Scan for the cell matching the given text and deliver its [X, Y] coordinate at center. 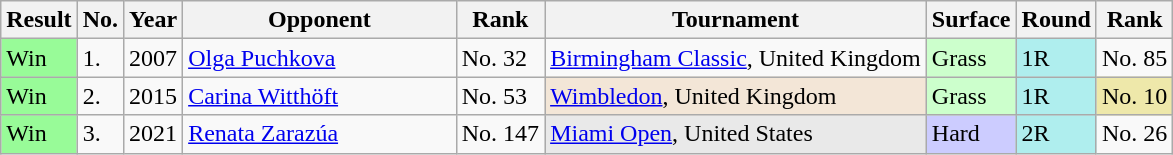
No. 10 [1134, 96]
2015 [154, 96]
2007 [154, 58]
Renata Zarazúa [320, 134]
Carina Witthöft [320, 96]
Olga Puchkova [320, 58]
No. 85 [1134, 58]
2R [1056, 134]
No. 26 [1134, 134]
Opponent [320, 20]
No. 32 [500, 58]
No. [100, 20]
3. [100, 134]
No. 53 [500, 96]
Round [1056, 20]
1. [100, 58]
2021 [154, 134]
Hard [971, 134]
Surface [971, 20]
2. [100, 96]
Wimbledon, United Kingdom [736, 96]
Tournament [736, 20]
Miami Open, United States [736, 134]
Birmingham Classic, United Kingdom [736, 58]
Year [154, 20]
No. 147 [500, 134]
Result [39, 20]
